Extract the (x, y) coordinate from the center of the cell holding the provided text.  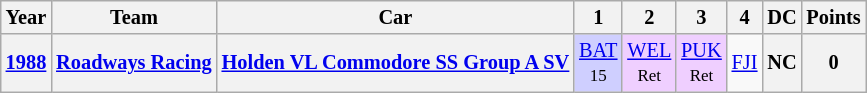
BAT15 (598, 63)
DC (782, 17)
3 (701, 17)
Holden VL Commodore SS Group A SV (396, 63)
FJI (745, 63)
Points (834, 17)
WELRet (649, 63)
Year (26, 17)
2 (649, 17)
Roadways Racing (134, 63)
1 (598, 17)
0 (834, 63)
Team (134, 17)
PUKRet (701, 63)
NC (782, 63)
4 (745, 17)
1988 (26, 63)
Car (396, 17)
